Capture the cell that displays the provided text and extract its (X, Y) central coordinate. 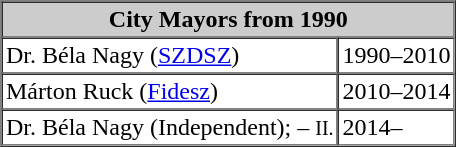
Márton Ruck (Fidesz) (170, 92)
2014– (396, 128)
City Mayors from 1990 (229, 20)
1990–2010 (396, 56)
Dr. Béla Nagy (SZDSZ) (170, 56)
Dr. Béla Nagy (Independent); – II. (170, 128)
2010–2014 (396, 92)
